Identify which cell holds the provided text, then report its [x, y] central coordinate. 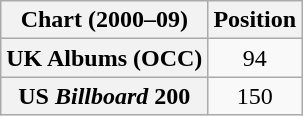
Chart (2000–09) [104, 20]
UK Albums (OCC) [104, 58]
94 [255, 58]
150 [255, 96]
US Billboard 200 [104, 96]
Position [255, 20]
